For the text-containing cell, return its midpoint in (X, Y) coordinate format. 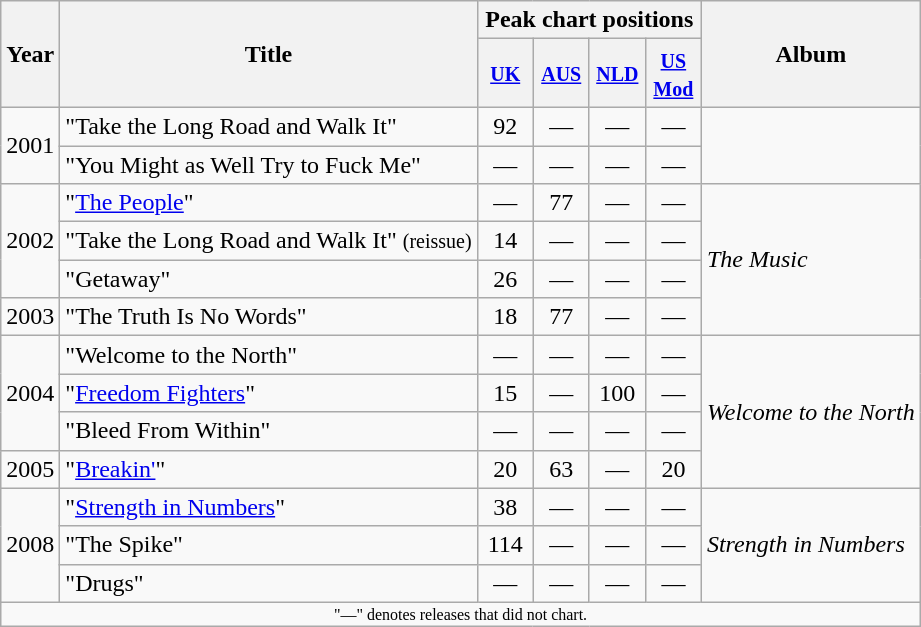
"—" denotes releases that did not chart. (460, 614)
Peak chart positions (589, 20)
"The Spike" (268, 545)
18 (505, 317)
2005 (30, 469)
Album (810, 54)
The Music (810, 260)
NLD (617, 74)
15 (505, 393)
92 (505, 126)
2008 (30, 545)
"Strength in Numbers" (268, 507)
"Take the Long Road and Walk It" (reissue) (268, 241)
Strength in Numbers (810, 545)
"The People" (268, 203)
2002 (30, 241)
"Freedom Fighters" (268, 393)
Title (268, 54)
Welcome to the North (810, 412)
"Welcome to the North" (268, 355)
2001 (30, 145)
2003 (30, 317)
"You Might as Well Try to Fuck Me" (268, 165)
Year (30, 54)
UK (505, 74)
"The Truth Is No Words" (268, 317)
63 (561, 469)
"Getaway" (268, 279)
114 (505, 545)
AUS (561, 74)
2004 (30, 393)
38 (505, 507)
26 (505, 279)
US Mod (673, 74)
"Take the Long Road and Walk It" (268, 126)
"Drugs" (268, 583)
"Breakin'" (268, 469)
100 (617, 393)
14 (505, 241)
"Bleed From Within" (268, 431)
